Return the (X, Y) coordinate for the center point of the cell that contains the specified text.  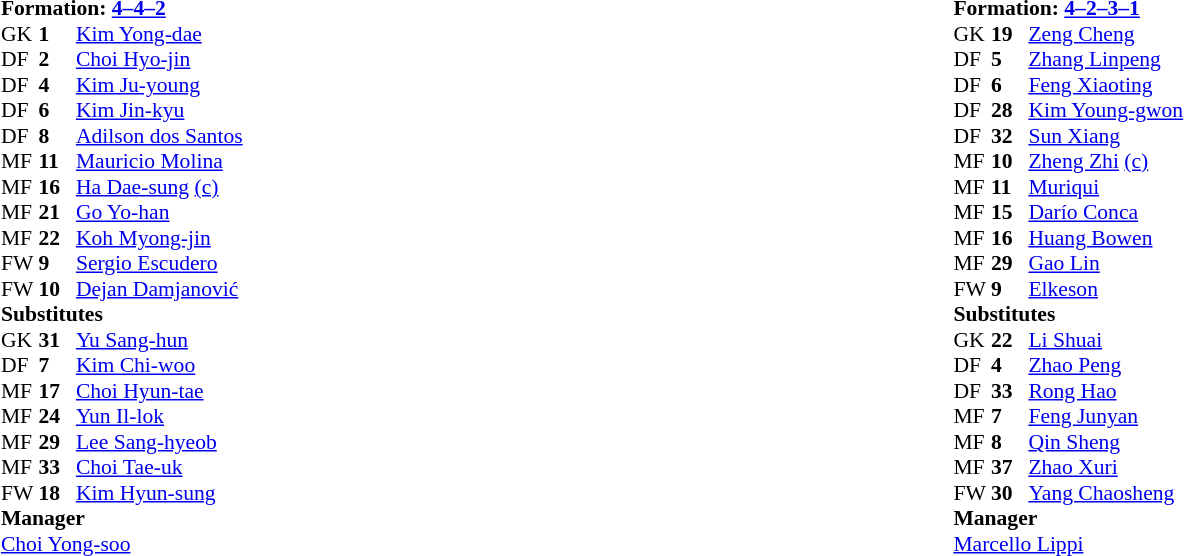
Feng Junyan (1106, 417)
24 (57, 417)
Feng Xiaoting (1106, 85)
Muriqui (1106, 187)
Adilson dos Santos (160, 136)
Zhao Peng (1106, 365)
Yu Sang-hun (160, 340)
Kim Yong-dae (160, 34)
Qin Sheng (1106, 442)
Mauricio Molina (160, 161)
Huang Bowen (1106, 238)
Sun Xiang (1106, 136)
28 (1010, 111)
18 (57, 493)
Choi Tae-uk (160, 467)
31 (57, 340)
Zhao Xuri (1106, 467)
1 (57, 34)
30 (1010, 493)
Li Shuai (1106, 340)
15 (1010, 213)
2 (57, 59)
Zeng Cheng (1106, 34)
Kim Hyun-sung (160, 493)
Lee Sang-hyeob (160, 442)
Sergio Escudero (160, 263)
Zhang Linpeng (1106, 59)
19 (1010, 34)
Rong Hao (1106, 391)
Ha Dae-sung (c) (160, 187)
Koh Myong-jin (160, 238)
Kim Ju-young (160, 85)
Darío Conca (1106, 213)
Gao Lin (1106, 263)
Choi Hyun-tae (160, 391)
Kim Young-gwon (1106, 111)
Elkeson (1106, 289)
37 (1010, 467)
5 (1010, 59)
Zheng Zhi (c) (1106, 161)
Go Yo-han (160, 213)
32 (1010, 136)
Yang Chaosheng (1106, 493)
Dejan Damjanović (160, 289)
21 (57, 213)
Yun Il-lok (160, 417)
Kim Chi-woo (160, 365)
Choi Hyo-jin (160, 59)
17 (57, 391)
Kim Jin-kyu (160, 111)
